Determine the [x, y] coordinate at the center of the cell enclosing the given text.  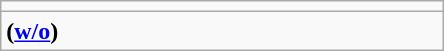
(w/o) [222, 31]
